Detect which cell encompasses the target text, then output its [x, y] center coordinate. 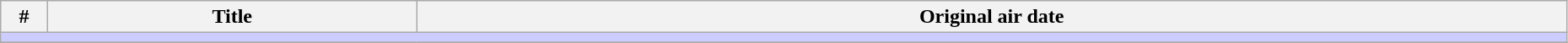
Title [232, 17]
Original air date [992, 17]
# [24, 17]
